Find where the given text appears and provide that cell's center as (X, Y) coordinate. 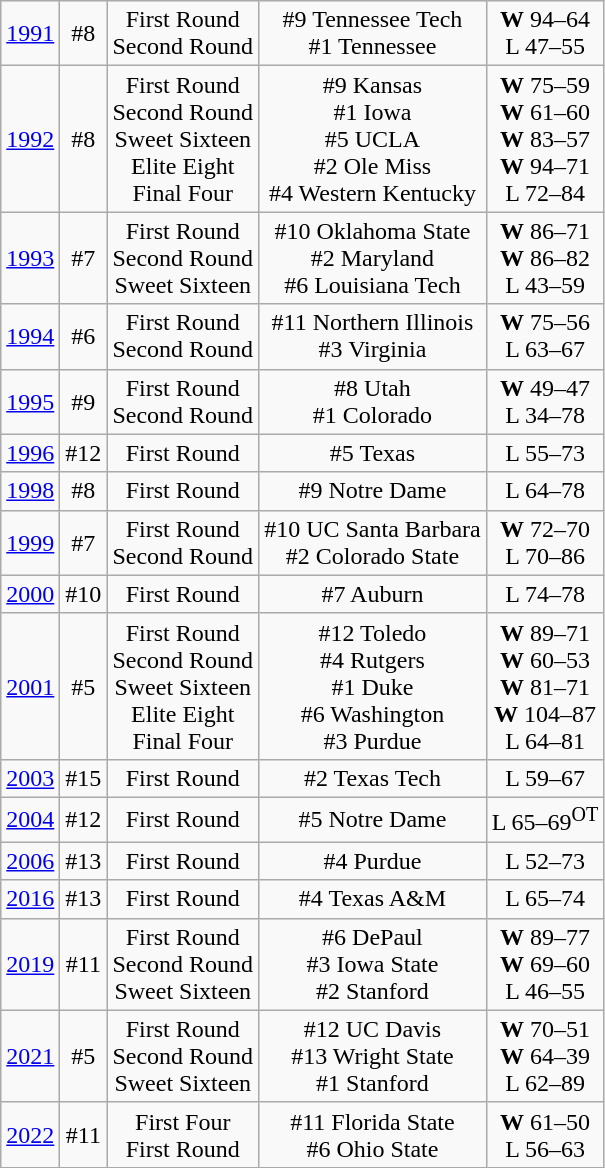
#9 (84, 402)
L 65–74 (545, 899)
L 64–78 (545, 491)
L 74–78 (545, 594)
W 75–59W 61–60W 83–57W 94–71 L 72–84 (545, 139)
1993 (30, 258)
#15 (84, 778)
W 86–71W 86–82L 43–59 (545, 258)
W 89–71W 60–53W 81–71W 104–87L 64–81 (545, 686)
#10 UC Santa Barbara#2 Colorado State (373, 542)
2000 (30, 594)
2006 (30, 861)
1992 (30, 139)
1994 (30, 336)
2001 (30, 686)
L 55–73 (545, 453)
W 72–70 L 70–86 (545, 542)
W 89–77W 69–60L 46–55 (545, 964)
1998 (30, 491)
2021 (30, 1056)
#9 Tennessee Tech#1 Tennessee (373, 34)
W 94–64L 47–55 (545, 34)
#6 (84, 336)
2022 (30, 1134)
#7 Auburn (373, 594)
#8 Utah#1 Colorado (373, 402)
L 52–73 (545, 861)
W 75–56 L 63–67 (545, 336)
2019 (30, 964)
#12 UC Davis#13 Wright State#1 Stanford (373, 1056)
2004 (30, 820)
#2 Texas Tech (373, 778)
W 61–50L 56–63 (545, 1134)
#5 Notre Dame (373, 820)
#6 DePaul#3 Iowa State#2 Stanford (373, 964)
1996 (30, 453)
#11 Florida State#6 Ohio State (373, 1134)
#4 Texas A&M (373, 899)
2003 (30, 778)
W 49–47L 34–78 (545, 402)
#10 Oklahoma State #2 Maryland#6 Louisiana Tech (373, 258)
#4 Purdue (373, 861)
#5 Texas (373, 453)
#11 Northern Illinois#3 Virginia (373, 336)
1995 (30, 402)
#12 Toledo#4 Rutgers#1 Duke#6 Washington#3 Purdue (373, 686)
#9 Kansas#1 Iowa#5 UCLA#2 Ole Miss#4 Western Kentucky (373, 139)
#9 Notre Dame (373, 491)
1991 (30, 34)
W 70–51W 64–39L 62–89 (545, 1056)
First FourFirst Round (183, 1134)
1999 (30, 542)
#10 (84, 594)
2016 (30, 899)
L 59–67 (545, 778)
L 65–69OT (545, 820)
